Return [X, Y] of the center of cell containing provided text 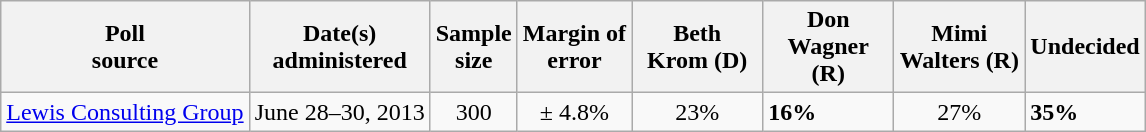
June 28–30, 2013 [340, 112]
300 [474, 112]
Samplesize [474, 47]
± 4.8% [574, 112]
Lewis Consulting Group [125, 112]
Date(s)administered [340, 47]
MimiWalters (R) [960, 47]
27% [960, 112]
Margin oferror [574, 47]
DonWagner (R) [828, 47]
35% [1085, 112]
23% [698, 112]
BethKrom (D) [698, 47]
Undecided [1085, 47]
16% [828, 112]
Pollsource [125, 47]
